Identify which cell holds the provided text, then report its [X, Y] central coordinate. 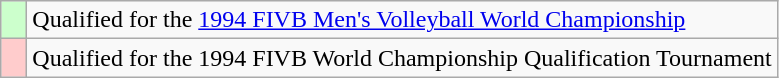
Qualified for the 1994 FIVB Men's Volleyball World Championship [402, 20]
Qualified for the 1994 FIVB World Championship Qualification Tournament [402, 58]
